Output the [x, y] coordinate of the center of the cell containing the given text.  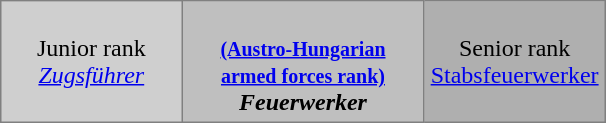
Junior rankZugsführer [92, 62]
(Austro-Hungarianarmed forces rank)Feuerwerker [303, 62]
Senior rankStabsfeuerwerker [514, 62]
